Detect which cell encompasses the target text, then output its [X, Y] center coordinate. 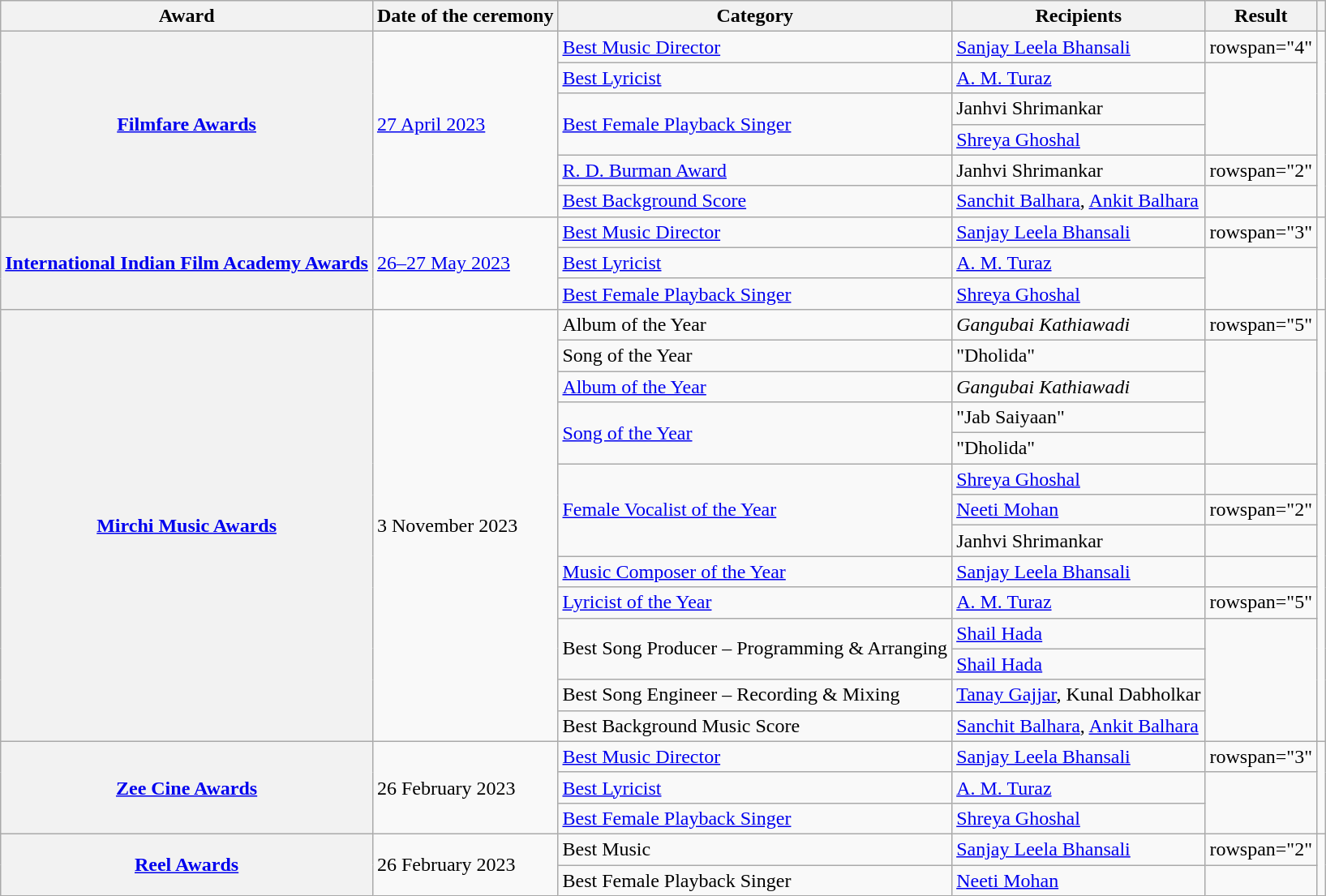
Lyricist of the Year [755, 602]
Category [755, 16]
3 November 2023 [466, 525]
Best Background Score [755, 201]
Date of the ceremony [466, 16]
Filmfare Awards [187, 124]
Best Song Producer – Programming & Arranging [755, 649]
Music Composer of the Year [755, 572]
Tanay Gajjar, Kunal Dabholkar [1079, 695]
Mirchi Music Awards [187, 525]
Reel Awards [187, 864]
27 April 2023 [466, 124]
Zee Cine Awards [187, 787]
Best Background Music Score [755, 726]
Best Song Engineer – Recording & Mixing [755, 695]
"Jab Saiyaan" [1079, 418]
Award [187, 16]
R. D. Burman Award [755, 170]
International Indian Film Academy Awards [187, 263]
Best Music [755, 849]
Female Vocalist of the Year [755, 510]
26–27 May 2023 [466, 263]
rowspan="4" [1261, 47]
Result [1261, 16]
Recipients [1079, 16]
